Provide the (x, y) coordinate of the cell's center where the given text is located.  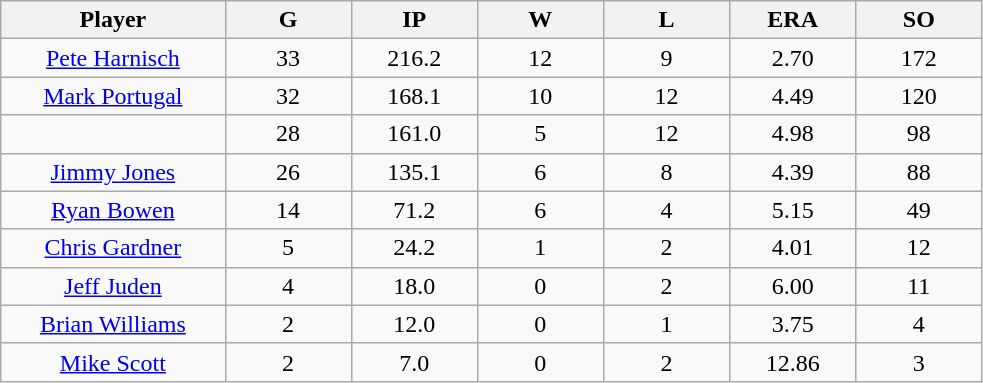
4.49 (793, 96)
12.0 (414, 324)
216.2 (414, 58)
G (288, 20)
10 (540, 96)
4.98 (793, 134)
168.1 (414, 96)
2.70 (793, 58)
Mark Portugal (113, 96)
18.0 (414, 286)
L (666, 20)
9 (666, 58)
120 (919, 96)
Pete Harnisch (113, 58)
88 (919, 172)
135.1 (414, 172)
33 (288, 58)
12.86 (793, 362)
Brian Williams (113, 324)
49 (919, 210)
32 (288, 96)
3 (919, 362)
28 (288, 134)
5.15 (793, 210)
SO (919, 20)
4.01 (793, 248)
ERA (793, 20)
26 (288, 172)
Ryan Bowen (113, 210)
71.2 (414, 210)
Jeff Juden (113, 286)
14 (288, 210)
8 (666, 172)
Mike Scott (113, 362)
11 (919, 286)
172 (919, 58)
161.0 (414, 134)
Player (113, 20)
3.75 (793, 324)
IP (414, 20)
7.0 (414, 362)
98 (919, 134)
4.39 (793, 172)
6.00 (793, 286)
W (540, 20)
Jimmy Jones (113, 172)
Chris Gardner (113, 248)
24.2 (414, 248)
